Scan for the cell matching the given text and deliver its [x, y] coordinate at center. 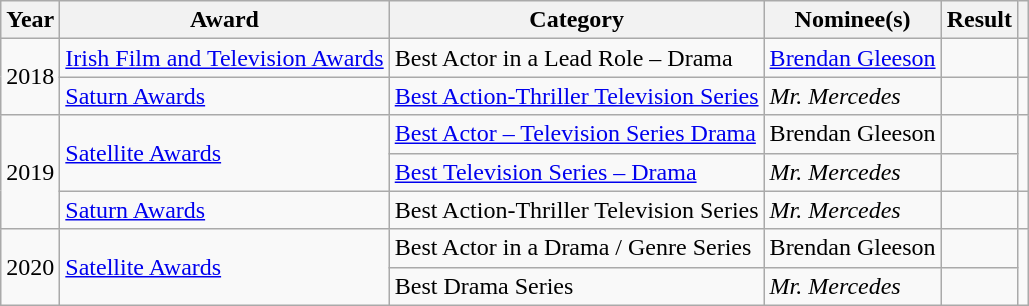
Best Television Series – Drama [576, 172]
Result [979, 20]
Best Actor in a Drama / Genre Series [576, 248]
Year [30, 20]
Best Actor – Television Series Drama [576, 134]
Best Drama Series [576, 286]
Award [224, 20]
2020 [30, 267]
Irish Film and Television Awards [224, 58]
2018 [30, 77]
2019 [30, 172]
Category [576, 20]
Best Actor in a Lead Role – Drama [576, 58]
Nominee(s) [852, 20]
